Pinpoint the cell where the given text exists, returning its [X, Y] midpoint coordinate. 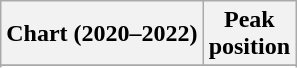
Peakposition [249, 34]
Chart (2020–2022) [102, 34]
